Find where the given text appears and provide that cell's center as (X, Y) coordinate. 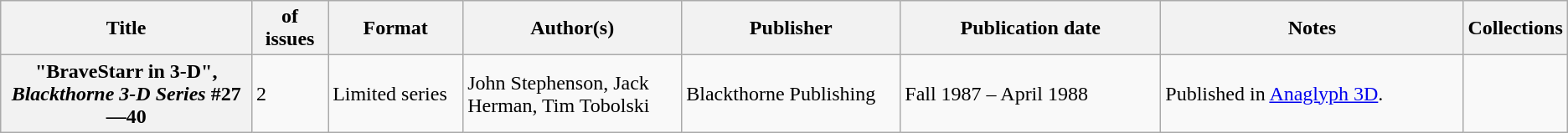
Limited series (395, 94)
Author(s) (573, 28)
Publication date (1030, 28)
John Stephenson, Jack Herman, Tim Tobolski (573, 94)
Title (126, 28)
Publisher (791, 28)
2 (290, 94)
Notes (1312, 28)
Blackthorne Publishing (791, 94)
of issues (290, 28)
Published in Anaglyph 3D. (1312, 94)
Format (395, 28)
Collections (1515, 28)
"BraveStarr in 3-D", Blackthorne 3-D Series #27—40 (126, 94)
Fall 1987 – April 1988 (1030, 94)
